Determine the [X, Y] coordinate at the center of the cell enclosing the given text.  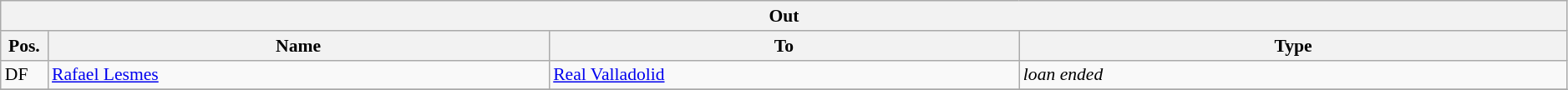
Pos. [24, 46]
DF [24, 75]
Type [1293, 46]
Rafael Lesmes [298, 75]
Name [298, 46]
To [784, 46]
Out [784, 16]
Real Valladolid [784, 75]
loan ended [1293, 75]
